Locate the cell with the specified text and output its (X, Y) center coordinate. 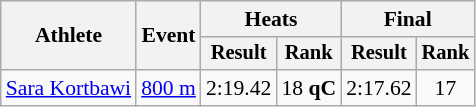
2:17.62 (378, 88)
17 (446, 88)
Athlete (68, 36)
2:19.42 (238, 88)
Final (408, 19)
Heats (271, 19)
Sara Kortbawi (68, 88)
Event (168, 36)
18 qC (308, 88)
800 m (168, 88)
